Provide the [x, y] coordinate of the cell's center where the given text is located.  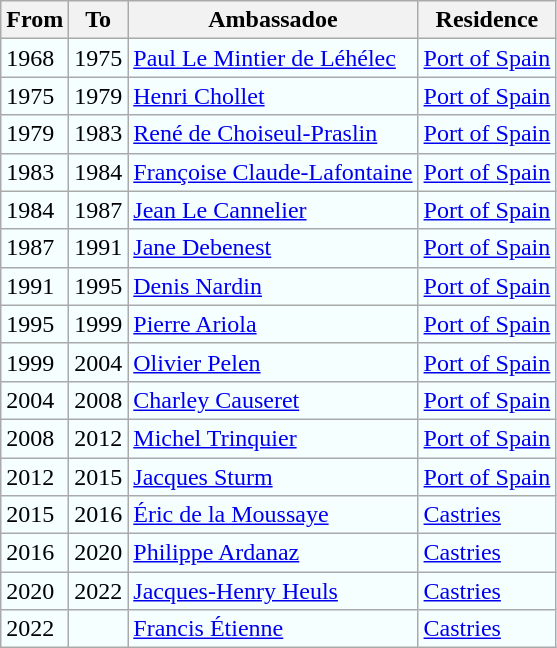
René de Choiseul-Praslin [273, 134]
Jane Debenest [273, 248]
From [35, 20]
Charley Causeret [273, 400]
Ambassadoe [273, 20]
Henri Chollet [273, 96]
Françoise Claude-Lafontaine [273, 172]
Denis Nardin [273, 286]
Paul Le Mintier de Léhélec [273, 58]
Éric de la Moussaye [273, 515]
Residence [487, 20]
Pierre Ariola [273, 324]
1968 [35, 58]
Jean Le Cannelier [273, 210]
Olivier Pelen [273, 362]
Michel Trinquier [273, 438]
Francis Étienne [273, 629]
Philippe Ardanaz [273, 553]
Jacques-Henry Heuls [273, 591]
To [98, 20]
Jacques Sturm [273, 477]
